Return [X, Y] of the center of cell containing provided text 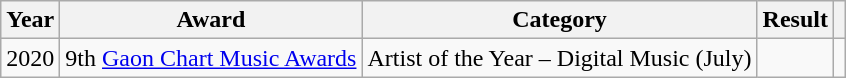
2020 [30, 58]
Category [560, 20]
Result [795, 20]
Year [30, 20]
Artist of the Year – Digital Music (July) [560, 58]
9th Gaon Chart Music Awards [211, 58]
Award [211, 20]
